Provide the [X, Y] coordinate of the cell's center where the given text is located.  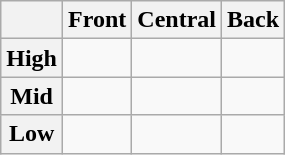
Mid [32, 96]
Central [177, 20]
Front [98, 20]
High [32, 58]
Low [32, 134]
Back [254, 20]
